Pinpoint the cell where the given text exists, returning its (x, y) midpoint coordinate. 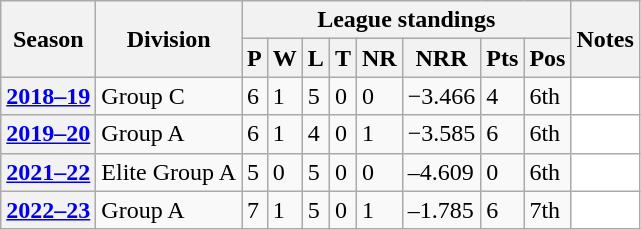
League standings (406, 20)
–4.609 (442, 172)
2019–20 (48, 134)
7 (255, 210)
Pos (548, 58)
−3.466 (442, 96)
Pts (502, 58)
Elite Group A (169, 172)
Season (48, 39)
NR (379, 58)
2018–19 (48, 96)
P (255, 58)
2021–22 (48, 172)
–1.785 (442, 210)
−3.585 (442, 134)
2022–23 (48, 210)
W (284, 58)
Notes (605, 39)
NRR (442, 58)
Group C (169, 96)
Division (169, 39)
L (316, 58)
7th (548, 210)
T (342, 58)
